Return (x, y) of the center of cell containing provided text 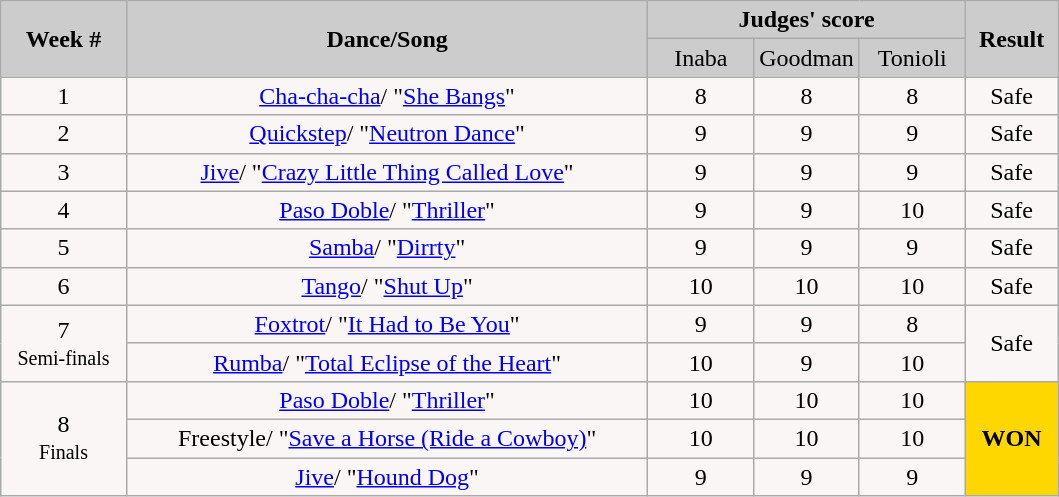
5 (64, 248)
Goodman (807, 58)
7Semi-finals (64, 343)
8Finals (64, 438)
Tonioli (912, 58)
Result (1012, 39)
Rumba/ "Total Eclipse of the Heart" (387, 362)
Quickstep/ "Neutron Dance" (387, 134)
3 (64, 172)
Judges' score (806, 20)
Tango/ "Shut Up" (387, 286)
Week # (64, 39)
Inaba (701, 58)
2 (64, 134)
Cha-cha-cha/ "She Bangs" (387, 96)
1 (64, 96)
Freestyle/ "Save a Horse (Ride a Cowboy)" (387, 438)
Samba/ "Dirrty" (387, 248)
WON (1012, 438)
Dance/Song (387, 39)
Jive/ "Crazy Little Thing Called Love" (387, 172)
6 (64, 286)
Jive/ "Hound Dog" (387, 477)
4 (64, 210)
Foxtrot/ "It Had to Be You" (387, 324)
